From the cell containing the given text, extract its center point as [X, Y] coordinate. 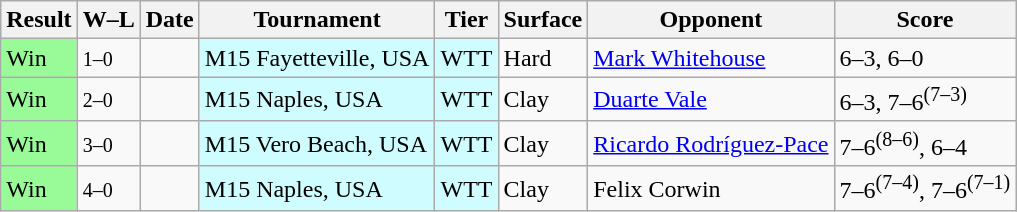
Date [170, 20]
Felix Corwin [711, 188]
7–6(7–4), 7–6(7–1) [925, 188]
Duarte Vale [711, 100]
Score [925, 20]
Ricardo Rodríguez-Pace [711, 144]
4–0 [108, 188]
6–3, 6–0 [925, 58]
M15 Fayetteville, USA [317, 58]
Hard [543, 58]
2–0 [108, 100]
Tier [466, 20]
Opponent [711, 20]
Surface [543, 20]
M15 Vero Beach, USA [317, 144]
W–L [108, 20]
3–0 [108, 144]
6–3, 7–6(7–3) [925, 100]
1–0 [108, 58]
Tournament [317, 20]
Result [39, 20]
7–6(8–6), 6–4 [925, 144]
Mark Whitehouse [711, 58]
